Extract the (X, Y) coordinate from the center of the cell holding the provided text.  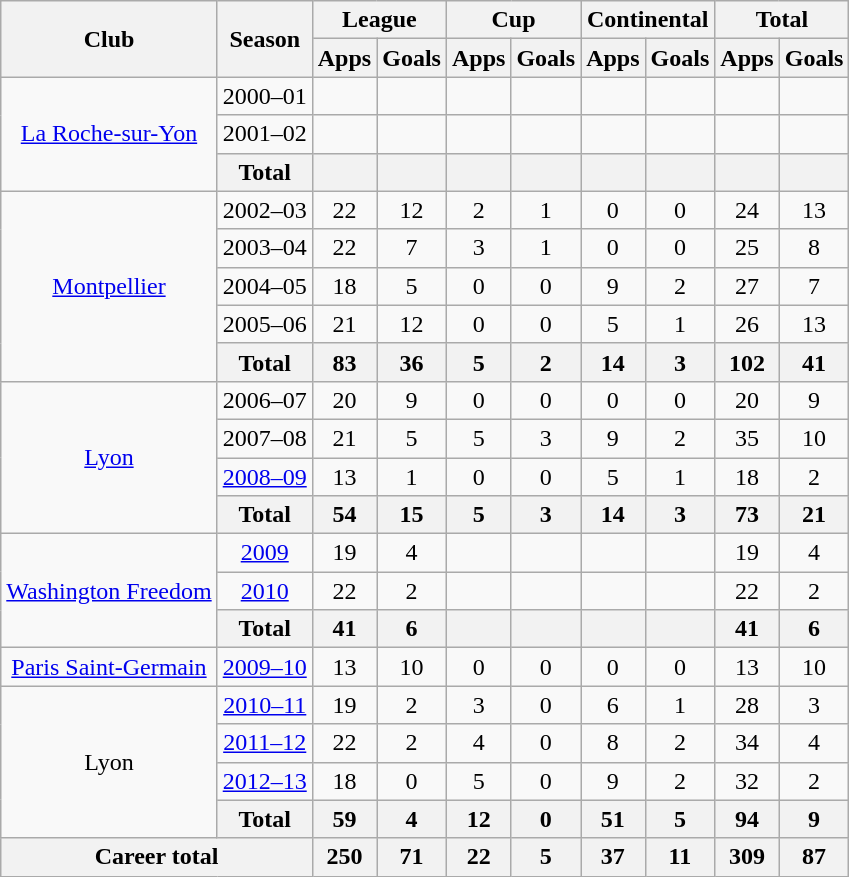
2000–01 (264, 96)
2010–11 (264, 705)
Montpellier (109, 286)
2006–07 (264, 400)
Washington Freedom (109, 591)
2007–08 (264, 438)
15 (412, 515)
94 (747, 819)
2010 (264, 591)
26 (747, 324)
28 (747, 705)
2004–05 (264, 286)
League (379, 20)
Club (109, 39)
54 (344, 515)
87 (814, 857)
51 (613, 819)
2005–06 (264, 324)
La Roche-sur-Yon (109, 134)
37 (613, 857)
27 (747, 286)
83 (344, 362)
Continental (648, 20)
Season (264, 39)
2003–04 (264, 248)
2009–10 (264, 667)
25 (747, 248)
73 (747, 515)
2001–02 (264, 134)
2008–09 (264, 477)
2002–03 (264, 210)
59 (344, 819)
2009 (264, 553)
34 (747, 743)
102 (747, 362)
36 (412, 362)
35 (747, 438)
71 (412, 857)
2011–12 (264, 743)
32 (747, 781)
Paris Saint-Germain (109, 667)
2012–13 (264, 781)
309 (747, 857)
250 (344, 857)
24 (747, 210)
11 (680, 857)
Career total (157, 857)
Cup (513, 20)
